Provide the [X, Y] coordinate of the cell's center where the given text is located.  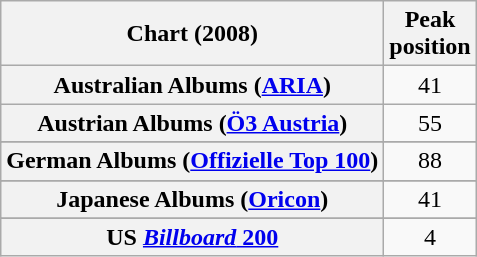
German Albums (Offizielle Top 100) [192, 161]
US Billboard 200 [192, 237]
Australian Albums (ARIA) [192, 85]
55 [430, 123]
88 [430, 161]
Peakposition [430, 34]
Austrian Albums (Ö3 Austria) [192, 123]
4 [430, 237]
Chart (2008) [192, 34]
Japanese Albums (Oricon) [192, 199]
